Return the [X, Y] coordinate for the center point of the cell that contains the specified text.  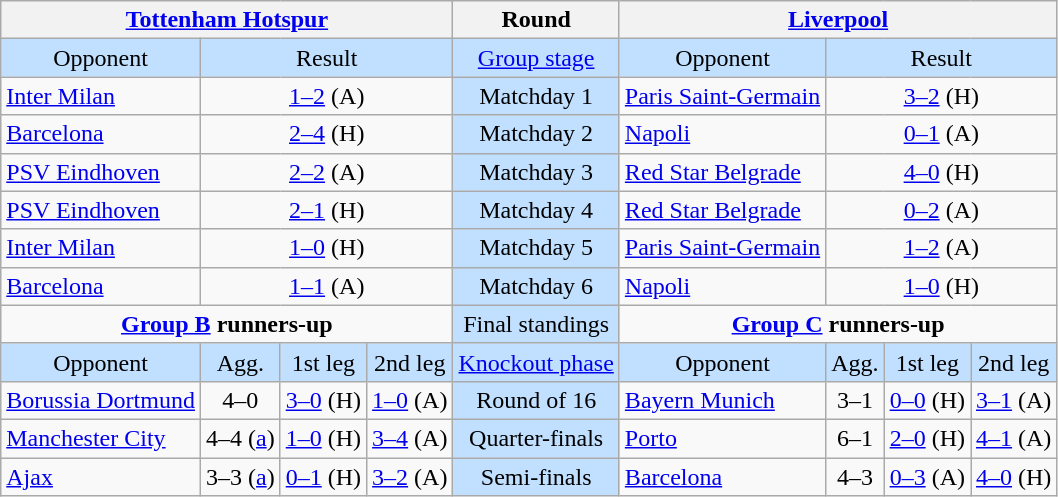
Knockout phase [536, 362]
4–4 (a) [240, 438]
4–3 [855, 477]
4–0 [240, 400]
Final standings [536, 324]
0–3 (A) [927, 477]
4–1 (A) [1013, 438]
Semi-finals [536, 477]
0–1 (H) [323, 477]
3–0 (H) [323, 400]
Ajax [101, 477]
2–4 (H) [326, 134]
1–0 (A) [410, 400]
Quarter-finals [536, 438]
Liverpool [838, 20]
2–2 (A) [326, 172]
Matchday 3 [536, 172]
3–1 (A) [1013, 400]
3–3 (a) [240, 477]
Matchday 1 [536, 96]
Round of 16 [536, 400]
Bayern Munich [722, 400]
1–1 (A) [326, 286]
Matchday 5 [536, 248]
Borussia Dortmund [101, 400]
3–1 [855, 400]
3–4 (A) [410, 438]
0–2 (A) [942, 210]
Tottenham Hotspur [227, 20]
Porto [722, 438]
Group stage [536, 58]
3–2 (A) [410, 477]
Matchday 2 [536, 134]
2–1 (H) [326, 210]
2–0 (H) [927, 438]
6–1 [855, 438]
0–0 (H) [927, 400]
3–2 (H) [942, 96]
Matchday 6 [536, 286]
Group C runners-up [838, 324]
Round [536, 20]
Matchday 4 [536, 210]
Group B runners-up [227, 324]
Manchester City [101, 438]
0–1 (A) [942, 134]
